For the text-containing cell, return its midpoint in (X, Y) coordinate format. 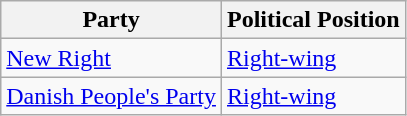
New Right (112, 58)
Political Position (313, 20)
Party (112, 20)
Danish People's Party (112, 96)
